Extract the [x, y] coordinate from the center of the cell holding the provided text.  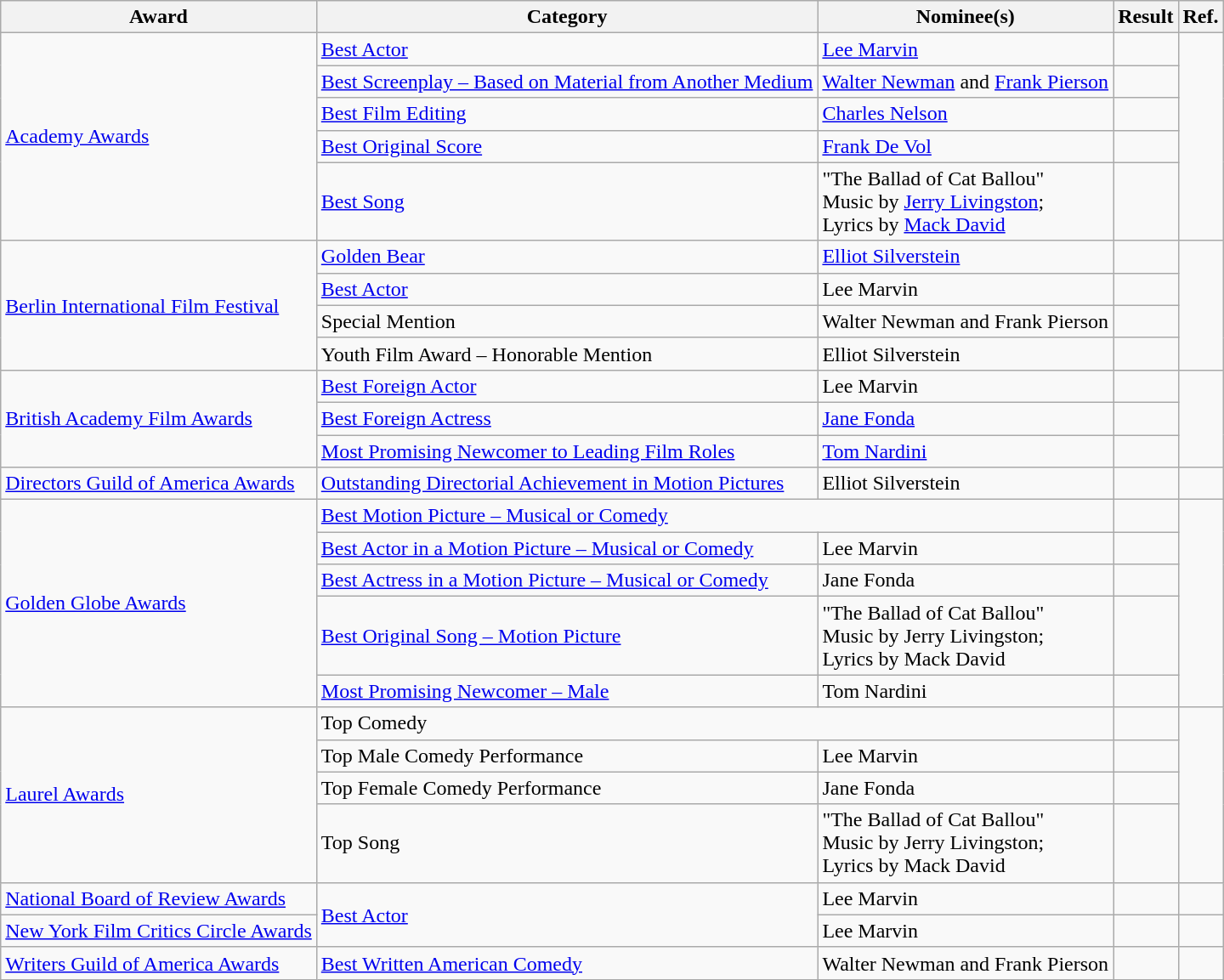
Academy Awards [159, 137]
Best Actress in a Motion Picture – Musical or Comedy [567, 581]
Top Song [567, 843]
National Board of Review Awards [159, 898]
Top Comedy [714, 723]
Result [1146, 17]
Outstanding Directorial Achievement in Motion Pictures [567, 484]
Ref. [1200, 17]
Best Original Score [567, 146]
Best Screenplay – Based on Material from Another Medium [567, 82]
Best Original Song – Motion Picture [567, 636]
Charles Nelson [966, 114]
Top Male Comedy Performance [567, 756]
Best Song [567, 201]
Golden Bear [567, 257]
Berlin International Film Festival [159, 305]
Top Female Comedy Performance [567, 788]
Golden Globe Awards [159, 603]
New York Film Critics Circle Awards [159, 931]
Best Written American Comedy [567, 963]
Best Motion Picture – Musical or Comedy [714, 516]
Nominee(s) [966, 17]
Directors Guild of America Awards [159, 484]
Best Foreign Actress [567, 418]
Youth Film Award – Honorable Mention [567, 354]
Most Promising Newcomer to Leading Film Roles [567, 451]
Most Promising Newcomer – Male [567, 691]
British Academy Film Awards [159, 418]
Award [159, 17]
Special Mention [567, 321]
Best Foreign Actor [567, 386]
Writers Guild of America Awards [159, 963]
Best Film Editing [567, 114]
Frank De Vol [966, 146]
Laurel Awards [159, 795]
Best Actor in a Motion Picture – Musical or Comedy [567, 548]
Category [567, 17]
